Capture the cell that displays the provided text and extract its [x, y] central coordinate. 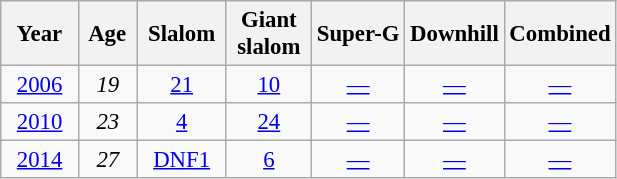
DNF1 [182, 160]
2010 [40, 122]
4 [182, 122]
10 [268, 85]
Combined [560, 34]
Super-G [358, 34]
Year [40, 34]
24 [268, 122]
21 [182, 85]
19 [108, 85]
Age [108, 34]
27 [108, 160]
Giant slalom [268, 34]
6 [268, 160]
23 [108, 122]
2014 [40, 160]
Downhill [454, 34]
Slalom [182, 34]
2006 [40, 85]
